Detect which cell encompasses the target text, then output its [X, Y] center coordinate. 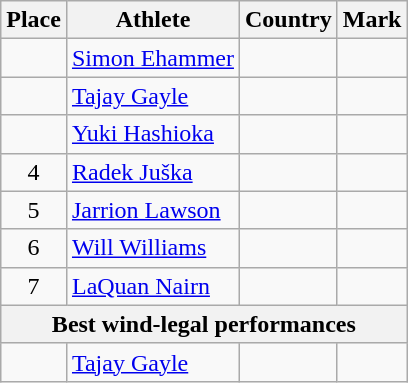
LaQuan Nairn [152, 286]
Simon Ehammer [152, 58]
Jarrion Lawson [152, 210]
5 [34, 210]
Yuki Hashioka [152, 134]
7 [34, 286]
Mark [372, 20]
4 [34, 172]
Place [34, 20]
Radek Juška [152, 172]
Will Williams [152, 248]
Country [288, 20]
Athlete [152, 20]
Best wind-legal performances [204, 324]
6 [34, 248]
